Locate the cell with the specified text and output its (X, Y) center coordinate. 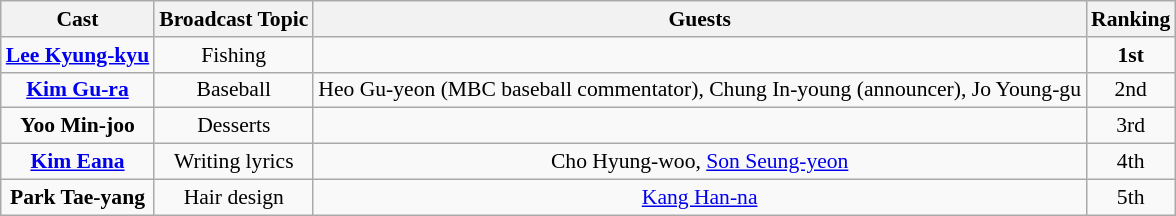
Broadcast Topic (234, 19)
Ranking (1130, 19)
Desserts (234, 126)
Kim Eana (78, 162)
Writing lyrics (234, 162)
4th (1130, 162)
Park Tae-yang (78, 197)
Kim Gu-ra (78, 90)
Heo Gu-yeon (MBC baseball commentator), Chung In-young (announcer), Jo Young-gu (700, 90)
Lee Kyung-kyu (78, 55)
Cast (78, 19)
5th (1130, 197)
2nd (1130, 90)
Baseball (234, 90)
3rd (1130, 126)
Hair design (234, 197)
Guests (700, 19)
Kang Han-na (700, 197)
1st (1130, 55)
Fishing (234, 55)
Yoo Min-joo (78, 126)
Cho Hyung-woo, Son Seung-yeon (700, 162)
